Scan for the cell matching the given text and deliver its (x, y) coordinate at center. 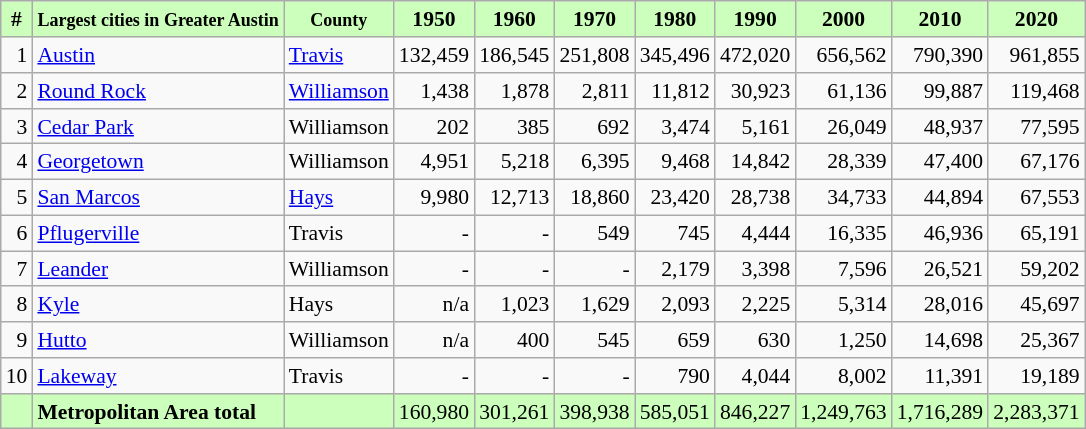
8,002 (843, 376)
1950 (434, 19)
45,697 (1036, 304)
Largest cities in Greater Austin (158, 19)
692 (594, 126)
2,093 (675, 304)
Georgetown (158, 162)
11,391 (940, 376)
3 (17, 126)
26,049 (843, 126)
16,335 (843, 233)
5,161 (755, 126)
1,878 (514, 91)
1990 (755, 19)
Hutto (158, 340)
Pflugerville (158, 233)
398,938 (594, 411)
345,496 (675, 55)
659 (675, 340)
4,044 (755, 376)
5,314 (843, 304)
790,390 (940, 55)
656,562 (843, 55)
6 (17, 233)
119,468 (1036, 91)
7 (17, 269)
630 (755, 340)
4,444 (755, 233)
2 (17, 91)
Metropolitan Area total (158, 411)
59,202 (1036, 269)
28,738 (755, 197)
9 (17, 340)
4,951 (434, 162)
Leander (158, 269)
County (339, 19)
61,136 (843, 91)
2,811 (594, 91)
8 (17, 304)
1,716,289 (940, 411)
5 (17, 197)
549 (594, 233)
1980 (675, 19)
2,225 (755, 304)
1960 (514, 19)
6,395 (594, 162)
1,249,763 (843, 411)
Round Rock (158, 91)
47,400 (940, 162)
961,855 (1036, 55)
1,250 (843, 340)
77,595 (1036, 126)
3,474 (675, 126)
26,521 (940, 269)
11,812 (675, 91)
2020 (1036, 19)
251,808 (594, 55)
301,261 (514, 411)
1,438 (434, 91)
7,596 (843, 269)
846,227 (755, 411)
Austin (158, 55)
14,698 (940, 340)
3,398 (755, 269)
132,459 (434, 55)
400 (514, 340)
12,713 (514, 197)
Kyle (158, 304)
472,020 (755, 55)
5,218 (514, 162)
9,980 (434, 197)
585,051 (675, 411)
202 (434, 126)
2,283,371 (1036, 411)
160,980 (434, 411)
48,937 (940, 126)
745 (675, 233)
1970 (594, 19)
385 (514, 126)
25,367 (1036, 340)
186,545 (514, 55)
# (17, 19)
46,936 (940, 233)
Cedar Park (158, 126)
23,420 (675, 197)
1 (17, 55)
2000 (843, 19)
18,860 (594, 197)
44,894 (940, 197)
1,629 (594, 304)
San Marcos (158, 197)
14,842 (755, 162)
790 (675, 376)
1,023 (514, 304)
99,887 (940, 91)
28,339 (843, 162)
30,923 (755, 91)
67,553 (1036, 197)
28,016 (940, 304)
545 (594, 340)
Lakeway (158, 376)
10 (17, 376)
9,468 (675, 162)
34,733 (843, 197)
2010 (940, 19)
67,176 (1036, 162)
65,191 (1036, 233)
4 (17, 162)
19,189 (1036, 376)
2,179 (675, 269)
